Provide the (X, Y) coordinate of the cell's center where the given text is located.  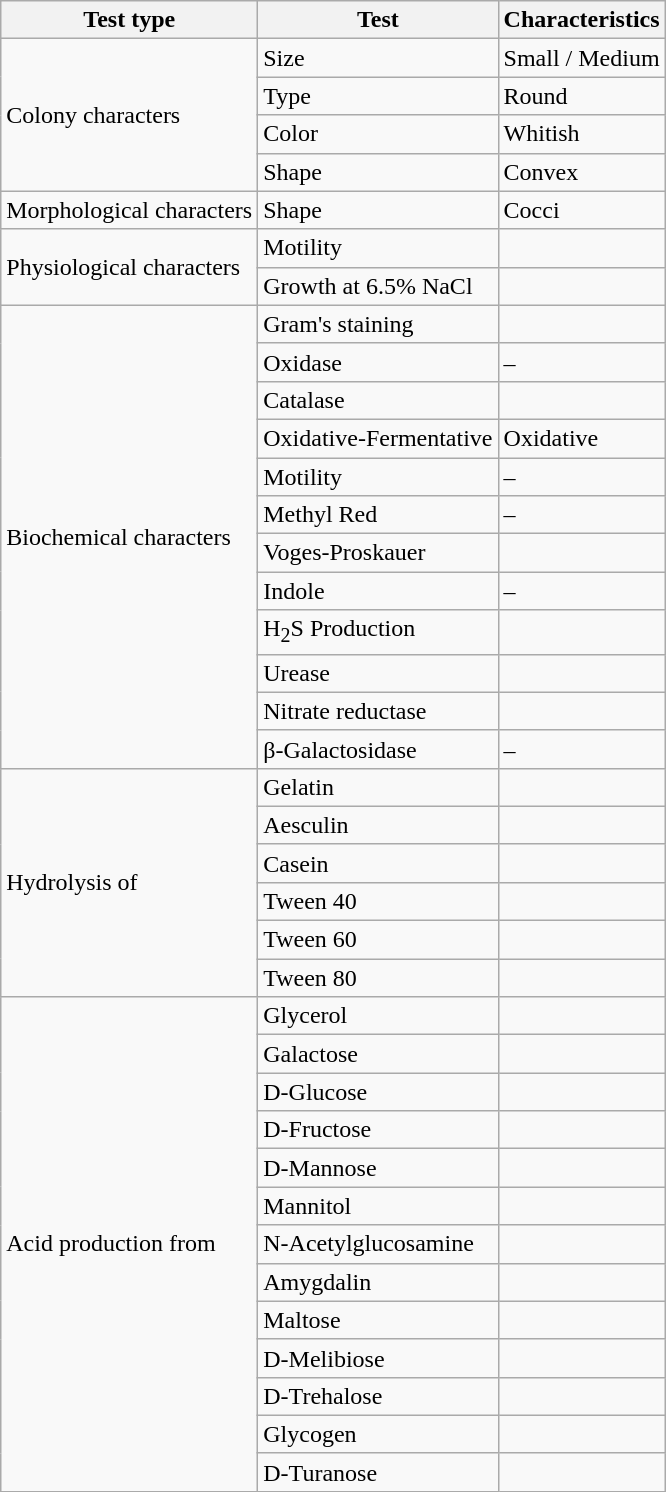
Convex (582, 172)
Physiological characters (130, 267)
Maltose (378, 1320)
Tween 40 (378, 901)
D-Turanose (378, 1472)
D-Fructose (378, 1130)
D-Trehalose (378, 1396)
Small / Medium (582, 58)
Mannitol (378, 1206)
Tween 80 (378, 978)
Glycerol (378, 1016)
Galactose (378, 1054)
Growth at 6.5% NaCl (378, 286)
Amygdalin (378, 1282)
Test (378, 20)
Size (378, 58)
D-Mannose (378, 1168)
Type (378, 96)
Voges-Proskauer (378, 553)
Aesculin (378, 825)
Oxidative (582, 438)
Indole (378, 591)
N-Acetylglucosamine (378, 1244)
Whitish (582, 134)
Characteristics (582, 20)
Test type (130, 20)
Round (582, 96)
Oxidase (378, 362)
D-Melibiose (378, 1358)
Tween 60 (378, 940)
Morphological characters (130, 210)
Glycogen (378, 1434)
β-Galactosidase (378, 749)
Color (378, 134)
Biochemical characters (130, 536)
Urease (378, 673)
Oxidative-Fermentative (378, 438)
Methyl Red (378, 515)
Catalase (378, 400)
D-Glucose (378, 1092)
Colony characters (130, 115)
H2S Production (378, 632)
Cocci (582, 210)
Casein (378, 863)
Hydrolysis of (130, 882)
Gelatin (378, 787)
Nitrate reductase (378, 711)
Acid production from (130, 1244)
Gram's staining (378, 324)
